Search for the cell housing the specified text and yield its (x, y) center coordinate. 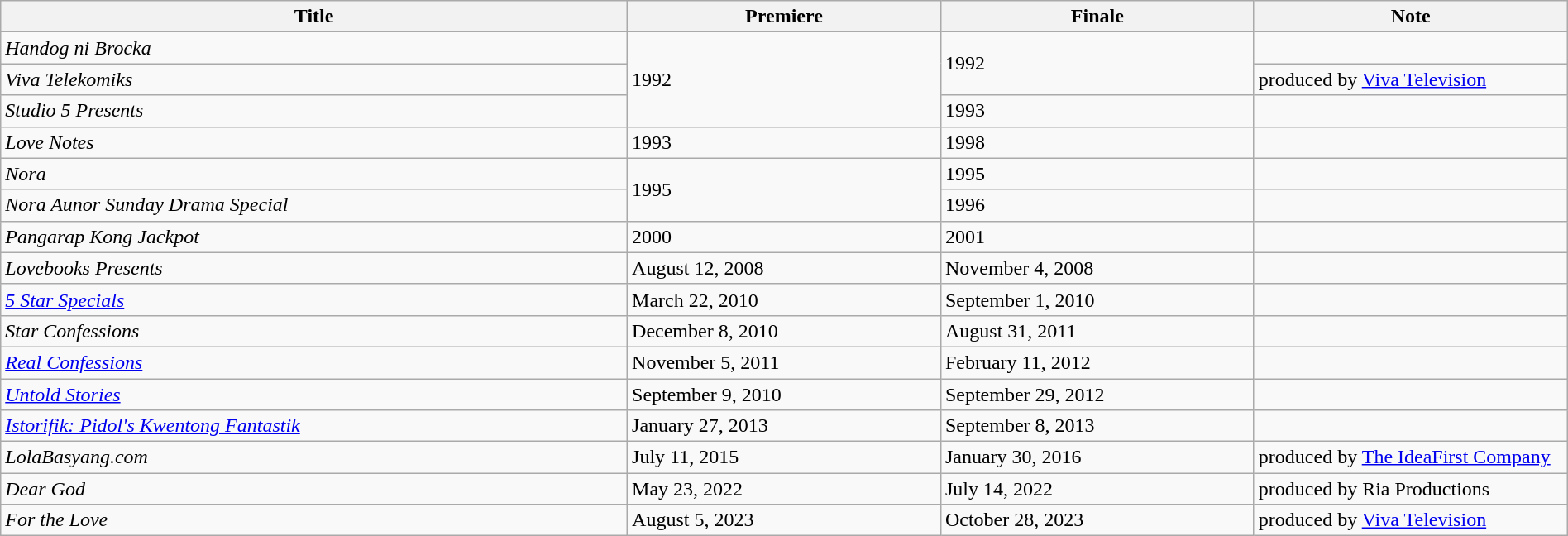
August 12, 2008 (784, 268)
1998 (1097, 142)
LolaBasyang.com (314, 457)
Viva Telekomiks (314, 79)
Dear God (314, 489)
August 5, 2023 (784, 520)
January 30, 2016 (1097, 457)
Nora (314, 174)
produced by Ria Productions (1411, 489)
September 1, 2010 (1097, 299)
Nora Aunor Sunday Drama Special (314, 205)
Untold Stories (314, 395)
Istorifik: Pidol's Kwentong Fantastik (314, 426)
July 11, 2015 (784, 457)
Studio 5 Presents (314, 111)
Finale (1097, 17)
Note (1411, 17)
November 5, 2011 (784, 362)
Pangarap Kong Jackpot (314, 237)
September 29, 2012 (1097, 395)
Lovebooks Presents (314, 268)
5 Star Specials (314, 299)
October 28, 2023 (1097, 520)
produced by The IdeaFirst Company (1411, 457)
February 11, 2012 (1097, 362)
Title (314, 17)
Love Notes (314, 142)
2000 (784, 237)
Real Confessions (314, 362)
Star Confessions (314, 331)
Premiere (784, 17)
August 31, 2011 (1097, 331)
Handog ni Brocka (314, 48)
March 22, 2010 (784, 299)
May 23, 2022 (784, 489)
September 8, 2013 (1097, 426)
January 27, 2013 (784, 426)
2001 (1097, 237)
September 9, 2010 (784, 395)
For the Love (314, 520)
December 8, 2010 (784, 331)
1996 (1097, 205)
November 4, 2008 (1097, 268)
July 14, 2022 (1097, 489)
